Locate the cell with the specified text and output its [x, y] center coordinate. 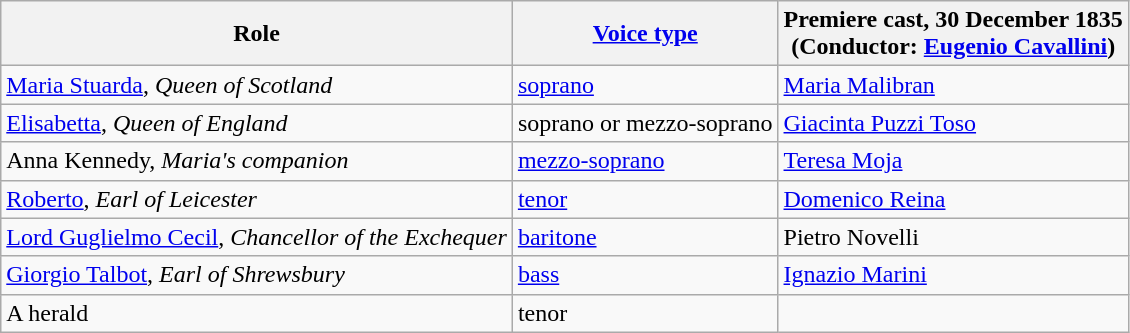
Lord Guglielmo Cecil, Chancellor of the Exchequer [257, 237]
Pietro Novelli [953, 237]
Voice type [645, 34]
Ignazio Marini [953, 275]
Giorgio Talbot, Earl of Shrewsbury [257, 275]
soprano or mezzo-soprano [645, 123]
Roberto, Earl of Leicester [257, 199]
Domenico Reina [953, 199]
Elisabetta, Queen of England [257, 123]
Teresa Moja [953, 161]
A herald [257, 313]
Role [257, 34]
Maria Stuarda, Queen of Scotland [257, 85]
Anna Kennedy, Maria's companion [257, 161]
bass [645, 275]
Premiere cast, 30 December 1835(Conductor: Eugenio Cavallini) [953, 34]
Giacinta Puzzi Toso [953, 123]
Maria Malibran [953, 85]
mezzo-soprano [645, 161]
soprano [645, 85]
baritone [645, 237]
